Scan for the cell matching the given text and deliver its (X, Y) coordinate at center. 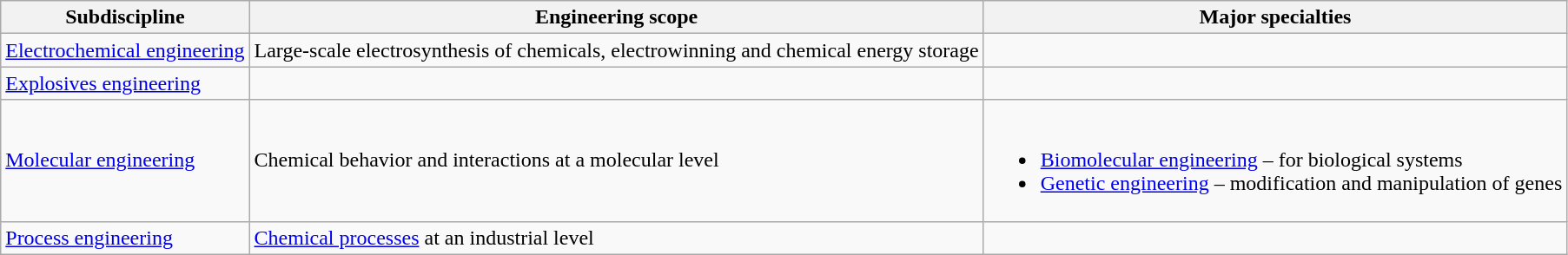
Large-scale electrosynthesis of chemicals, electrowinning and chemical energy storage (617, 50)
Explosives engineering (125, 83)
Biomolecular engineering – for biological systemsGenetic engineering – modification and manipulation of genes (1275, 160)
Molecular engineering (125, 160)
Engineering scope (617, 17)
Subdiscipline (125, 17)
Chemical processes at an industrial level (617, 238)
Chemical behavior and interactions at a molecular level (617, 160)
Electrochemical engineering (125, 50)
Process engineering (125, 238)
Major specialties (1275, 17)
